From the cell containing the given text, extract its center point as (X, Y) coordinate. 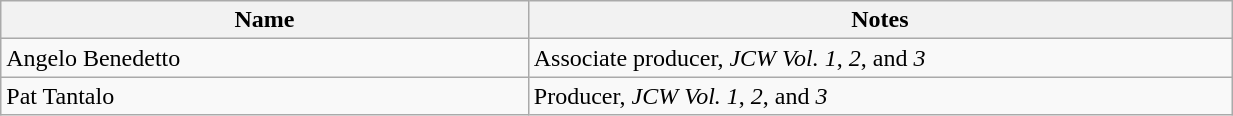
Angelo Benedetto (265, 58)
Producer, JCW Vol. 1, 2, and 3 (880, 96)
Notes (880, 20)
Name (265, 20)
Pat Tantalo (265, 96)
Associate producer, JCW Vol. 1, 2, and 3 (880, 58)
